Scan for the cell matching the given text and deliver its [X, Y] coordinate at center. 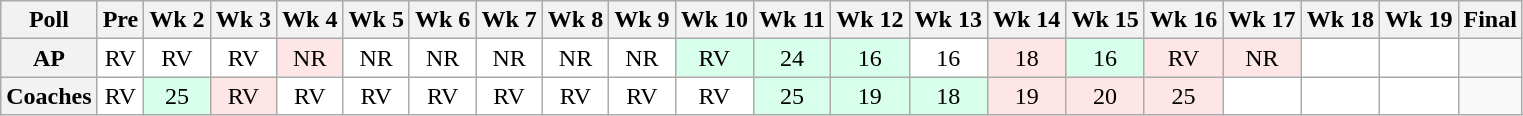
Coaches [49, 96]
Wk 17 [1262, 20]
Pre [120, 20]
Final [1490, 20]
Wk 11 [792, 20]
Wk 15 [1105, 20]
Wk 18 [1340, 20]
Wk 6 [442, 20]
Wk 13 [948, 20]
Wk 7 [509, 20]
Wk 10 [714, 20]
Wk 3 [243, 20]
Wk 12 [870, 20]
Poll [49, 20]
AP [49, 58]
Wk 8 [575, 20]
Wk 5 [376, 20]
24 [792, 58]
Wk 4 [310, 20]
Wk 19 [1419, 20]
Wk 9 [642, 20]
20 [1105, 96]
Wk 2 [177, 20]
Wk 16 [1183, 20]
Wk 14 [1026, 20]
